Provide the [X, Y] coordinate of the cell's center where the given text is located.  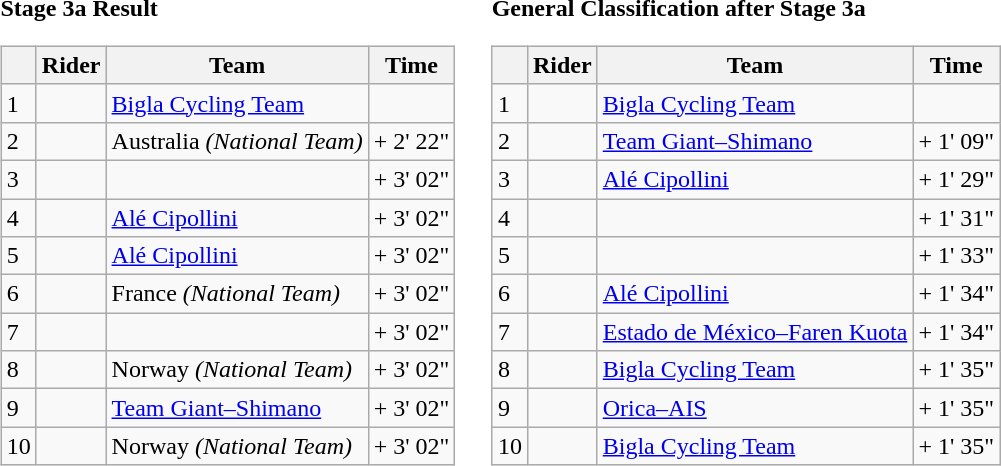
France (National Team) [237, 294]
Australia (National Team) [237, 141]
Orica–AIS [755, 408]
+ 1' 33" [956, 256]
+ 1' 09" [956, 141]
Estado de México–Faren Kuota [755, 332]
+ 1' 29" [956, 179]
+ 1' 31" [956, 217]
+ 2' 22" [412, 141]
